For the text-containing cell, return its midpoint in (x, y) coordinate format. 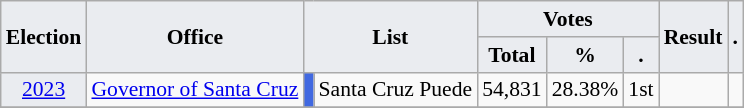
Governor of Santa Cruz (194, 90)
Total (512, 55)
Result (694, 36)
Votes (568, 19)
Office (194, 36)
% (586, 55)
Santa Cruz Puede (396, 90)
28.38% (586, 90)
Election (44, 36)
54,831 (512, 90)
1st (640, 90)
List (390, 36)
2023 (44, 90)
